For the text-containing cell, return its midpoint in (x, y) coordinate format. 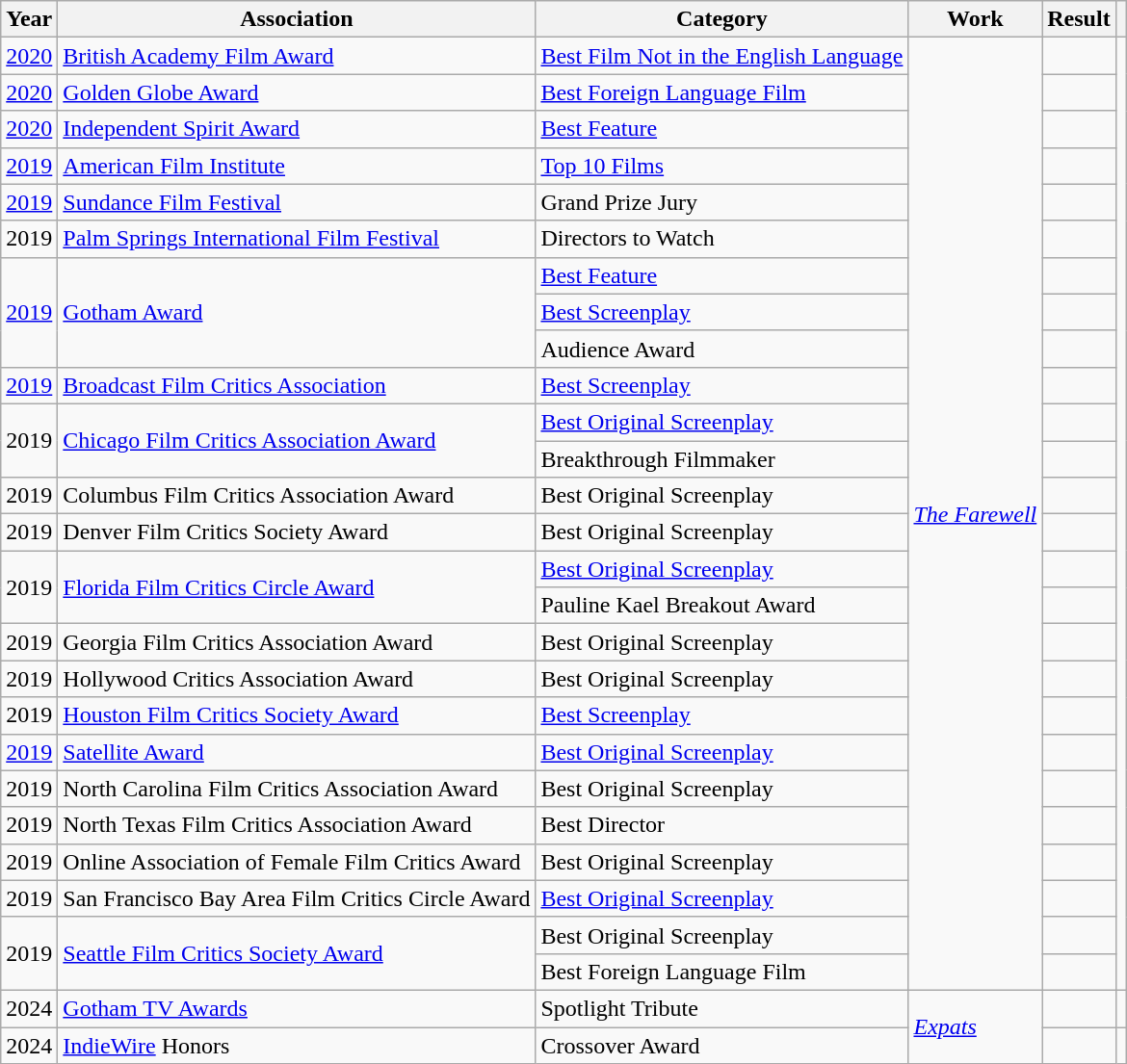
Top 10 Films (722, 166)
Houston Film Critics Society Award (297, 715)
British Academy Film Award (297, 56)
Broadcast Film Critics Association (297, 385)
Seattle Film Critics Society Award (297, 953)
Gotham TV Awards (297, 1008)
Directors to Watch (722, 239)
Pauline Kael Breakout Award (722, 606)
Columbus Film Critics Association Award (297, 496)
Best Director (722, 825)
Gotham Award (297, 312)
The Farewell (975, 514)
Year (29, 19)
Crossover Award (722, 1045)
IndieWire Honors (297, 1045)
Independent Spirit Award (297, 129)
North Carolina Film Critics Association Award (297, 789)
Association (297, 19)
Breakthrough Filmmaker (722, 459)
Denver Film Critics Society Award (297, 532)
Category (722, 19)
North Texas Film Critics Association Award (297, 825)
Grand Prize Jury (722, 202)
Spotlight Tribute (722, 1008)
Audience Award (722, 349)
Chicago Film Critics Association Award (297, 440)
American Film Institute (297, 166)
Golden Globe Award (297, 92)
Florida Film Critics Circle Award (297, 587)
Hollywood Critics Association Award (297, 679)
Work (975, 19)
Online Association of Female Film Critics Award (297, 862)
Satellite Award (297, 752)
Georgia Film Critics Association Award (297, 642)
Palm Springs International Film Festival (297, 239)
San Francisco Bay Area Film Critics Circle Award (297, 898)
Expats (975, 1026)
Sundance Film Festival (297, 202)
Best Film Not in the English Language (722, 56)
Result (1079, 19)
